Output the (x, y) coordinate of the center of the cell containing the given text.  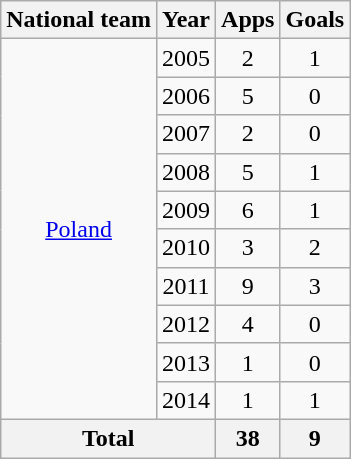
38 (248, 438)
2014 (186, 400)
6 (248, 210)
2007 (186, 134)
Poland (79, 230)
Goals (315, 20)
2010 (186, 248)
Total (108, 438)
Apps (248, 20)
2011 (186, 286)
2009 (186, 210)
4 (248, 324)
2008 (186, 172)
2005 (186, 58)
National team (79, 20)
2013 (186, 362)
2012 (186, 324)
2006 (186, 96)
Year (186, 20)
